Output the [X, Y] coordinate of the center of the cell containing the given text.  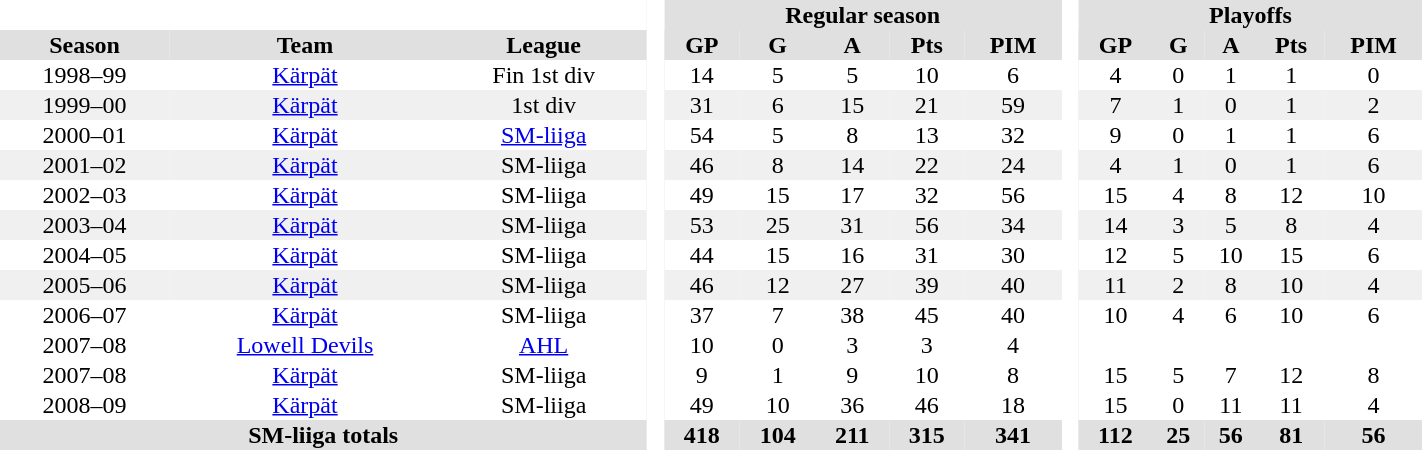
League [544, 45]
Team [305, 45]
SM-liiga totals [323, 435]
22 [927, 165]
30 [1014, 255]
2008–09 [84, 405]
2003–04 [84, 225]
18 [1014, 405]
54 [702, 135]
45 [927, 315]
1998–99 [84, 75]
34 [1014, 225]
Fin 1st div [544, 75]
2002–03 [84, 195]
Regular season [862, 15]
AHL [544, 345]
38 [852, 315]
341 [1014, 435]
59 [1014, 105]
44 [702, 255]
2006–07 [84, 315]
36 [852, 405]
2005–06 [84, 285]
Lowell Devils [305, 345]
1st div [544, 105]
211 [852, 435]
17 [852, 195]
1999–00 [84, 105]
2001–02 [84, 165]
39 [927, 285]
418 [702, 435]
112 [1116, 435]
315 [927, 435]
2000–01 [84, 135]
21 [927, 105]
24 [1014, 165]
27 [852, 285]
Season [84, 45]
13 [927, 135]
2004–05 [84, 255]
104 [778, 435]
Playoffs [1250, 15]
37 [702, 315]
53 [702, 225]
81 [1291, 435]
16 [852, 255]
